From the cell containing the given text, extract its center point as (X, Y) coordinate. 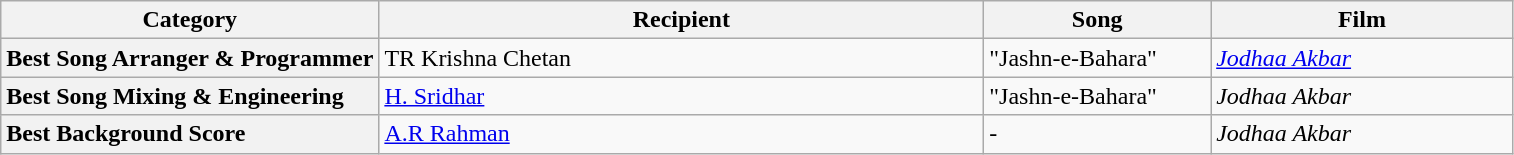
Song (1098, 20)
Best Song Mixing & Engineering (190, 96)
Best Background Score (190, 134)
H. Sridhar (682, 96)
Category (190, 20)
TR Krishna Chetan (682, 58)
Recipient (682, 20)
Best Song Arranger & Programmer (190, 58)
- (1098, 134)
A.R Rahman (682, 134)
Film (1362, 20)
